For the text-containing cell, return its midpoint in [X, Y] coordinate format. 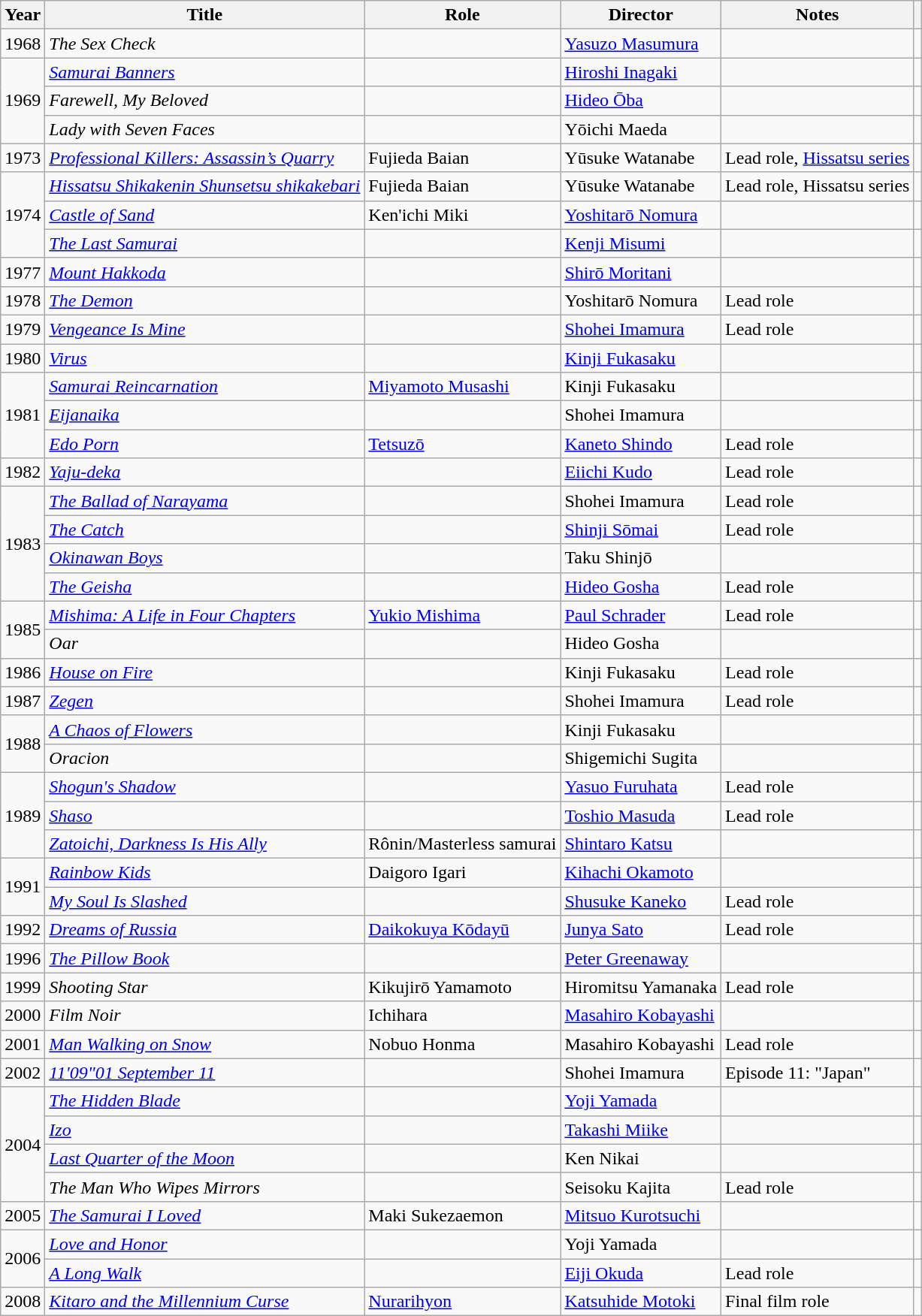
Love and Honor [204, 1244]
Oar [204, 644]
The Geisha [204, 587]
Rônin/Masterless samurai [463, 844]
House on Fire [204, 672]
The Demon [204, 300]
Shintaro Katsu [641, 844]
Kenji Misumi [641, 243]
Samurai Reincarnation [204, 387]
Shusuke Kaneko [641, 901]
Film Noir [204, 1016]
1988 [23, 744]
Zatoichi, Darkness Is His Ally [204, 844]
Maki Sukezaemon [463, 1215]
1991 [23, 887]
1978 [23, 300]
Hiromitsu Yamanaka [641, 987]
Miyamoto Musashi [463, 387]
Kikujirō Yamamoto [463, 987]
Yaju-deka [204, 472]
Shooting Star [204, 987]
The Catch [204, 530]
Hideo Ōba [641, 101]
Toshio Masuda [641, 815]
Mishima: A Life in Four Chapters [204, 615]
My Soul Is Slashed [204, 901]
Katsuhide Motoki [641, 1302]
Seisoku Kajita [641, 1187]
Episode 11: "Japan" [818, 1073]
Yasuo Furuhata [641, 786]
2000 [23, 1016]
The Ballad of Narayama [204, 501]
1982 [23, 472]
1987 [23, 701]
Daikokuya Kōdayū [463, 930]
2004 [23, 1144]
Paul Schrader [641, 615]
1980 [23, 358]
Kaneto Shindo [641, 444]
1968 [23, 44]
Vengeance Is Mine [204, 329]
Tetsuzō [463, 444]
Eiji Okuda [641, 1273]
Final film role [818, 1302]
Ichihara [463, 1016]
Yōichi Maeda [641, 129]
Daigoro Igari [463, 873]
The Sex Check [204, 44]
Kitaro and the Millennium Curse [204, 1302]
The Pillow Book [204, 958]
Shirō Moritani [641, 272]
Eiichi Kudo [641, 472]
1985 [23, 629]
Junya Sato [641, 930]
1973 [23, 158]
The Samurai I Loved [204, 1215]
Castle of Sand [204, 215]
1989 [23, 815]
1986 [23, 672]
Samurai Banners [204, 72]
Title [204, 15]
Shigemichi Sugita [641, 758]
Hiroshi Inagaki [641, 72]
Farewell, My Beloved [204, 101]
Yukio Mishima [463, 615]
Taku Shinjō [641, 558]
Dreams of Russia [204, 930]
Shinji Sōmai [641, 530]
The Hidden Blade [204, 1101]
1969 [23, 101]
2001 [23, 1044]
Role [463, 15]
Yasuzo Masumura [641, 44]
Shogun's Shadow [204, 786]
Lady with Seven Faces [204, 129]
Mount Hakkoda [204, 272]
Nobuo Honma [463, 1044]
A Chaos of Flowers [204, 729]
2002 [23, 1073]
1974 [23, 215]
Nurarihyon [463, 1302]
1996 [23, 958]
Notes [818, 15]
1983 [23, 544]
The Man Who Wipes Mirrors [204, 1187]
2005 [23, 1215]
Takashi Miike [641, 1130]
Year [23, 15]
Virus [204, 358]
Rainbow Kids [204, 873]
Hissatsu Shikakenin Shunsetsu shikakebari [204, 186]
1981 [23, 415]
Shaso [204, 815]
Okinawan Boys [204, 558]
The Last Samurai [204, 243]
Director [641, 15]
A Long Walk [204, 1273]
1977 [23, 272]
Ken Nikai [641, 1158]
11'09"01 September 11 [204, 1073]
Kihachi Okamoto [641, 873]
Eijanaika [204, 415]
1999 [23, 987]
Oracion [204, 758]
Last Quarter of the Moon [204, 1158]
1979 [23, 329]
Professional Killers: Assassin’s Quarry [204, 158]
Zegen [204, 701]
Izo [204, 1130]
Man Walking on Snow [204, 1044]
Peter Greenaway [641, 958]
2008 [23, 1302]
Ken'ichi Miki [463, 215]
1992 [23, 930]
Edo Porn [204, 444]
Mitsuo Kurotsuchi [641, 1215]
2006 [23, 1258]
